Output the (X, Y) coordinate of the center of the cell containing the given text.  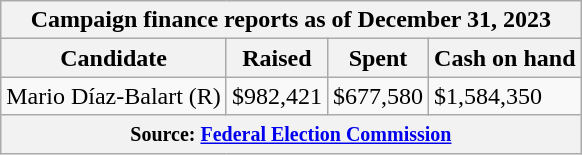
Spent (378, 58)
Raised (276, 58)
Mario Díaz-Balart (R) (114, 96)
Cash on hand (505, 58)
Campaign finance reports as of December 31, 2023 (291, 20)
$1,584,350 (505, 96)
$677,580 (378, 96)
Candidate (114, 58)
$982,421 (276, 96)
Source: Federal Election Commission (291, 134)
